Find where the given text appears and provide that cell's center as [X, Y] coordinate. 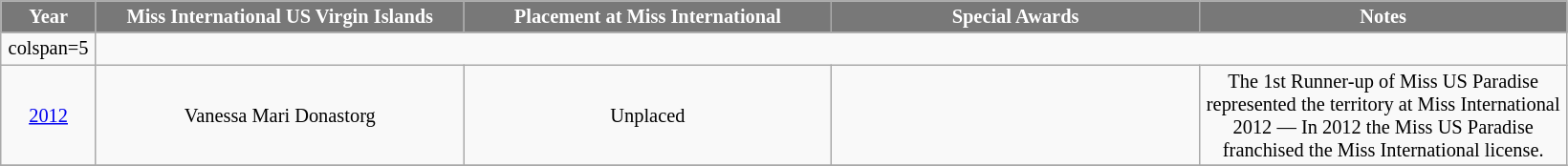
Miss International US Virgin Islands [279, 16]
2012 [49, 115]
Special Awards [1015, 16]
Year [49, 16]
colspan=5 [49, 49]
Placement at Miss International [648, 16]
Notes [1383, 16]
Unplaced [648, 115]
Vanessa Mari Donastorg [279, 115]
